From the cell containing the given text, extract its center point as (x, y) coordinate. 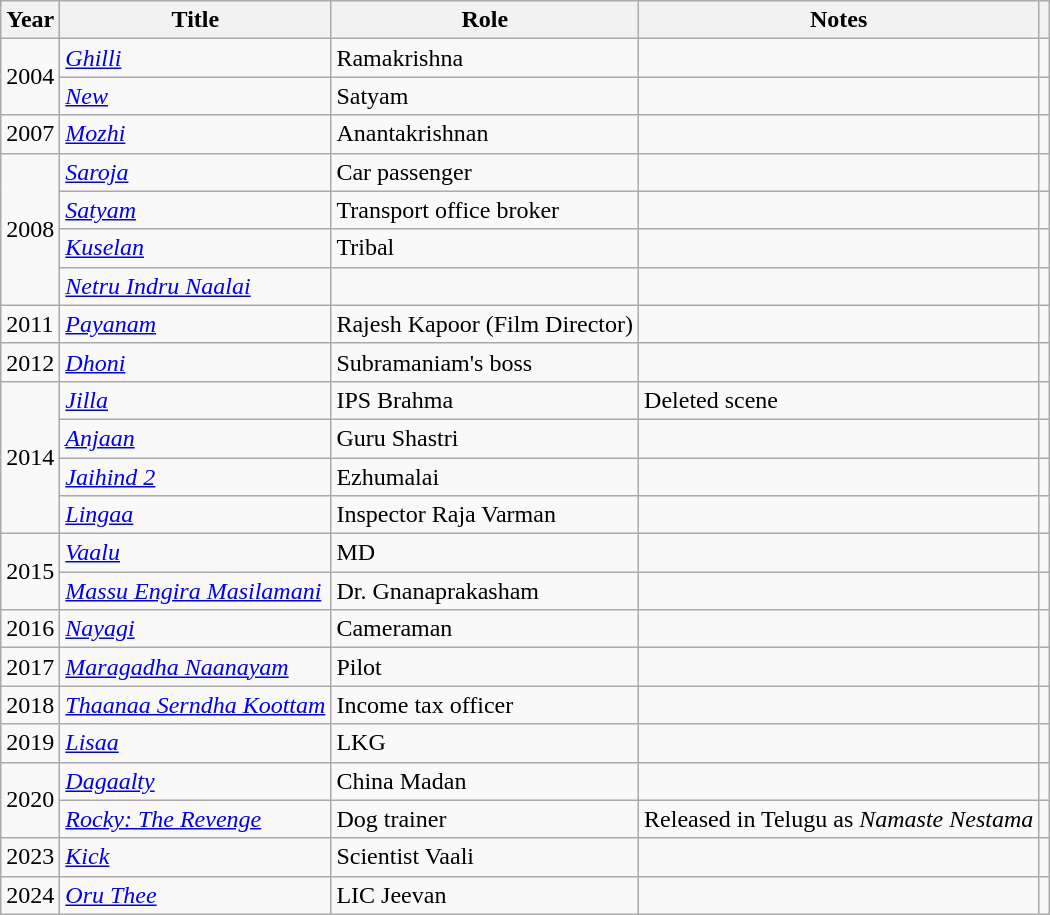
Massu Engira Masilamani (196, 591)
Rocky: The Revenge (196, 819)
Transport office broker (485, 210)
2015 (30, 572)
Car passenger (485, 172)
Notes (839, 20)
Lingaa (196, 515)
Ramakrishna (485, 58)
2004 (30, 77)
Released in Telugu as Namaste Nestama (839, 819)
Netru Indru Naalai (196, 286)
Nayagi (196, 629)
Tribal (485, 248)
Deleted scene (839, 400)
Scientist Vaali (485, 857)
Role (485, 20)
Guru Shastri (485, 438)
Anantakrishnan (485, 134)
Year (30, 20)
Thaanaa Serndha Koottam (196, 705)
2018 (30, 705)
2012 (30, 362)
Mozhi (196, 134)
Rajesh Kapoor (Film Director) (485, 324)
Vaalu (196, 553)
2011 (30, 324)
MD (485, 553)
New (196, 96)
Lisaa (196, 743)
Saroja (196, 172)
Dr. Gnanaprakasham (485, 591)
Pilot (485, 667)
Dhoni (196, 362)
Oru Thee (196, 895)
Kick (196, 857)
Income tax officer (485, 705)
Jilla (196, 400)
2017 (30, 667)
Ghilli (196, 58)
2024 (30, 895)
2020 (30, 800)
China Madan (485, 781)
Maragadha Naanayam (196, 667)
Title (196, 20)
2019 (30, 743)
IPS Brahma (485, 400)
LKG (485, 743)
Anjaan (196, 438)
Dog trainer (485, 819)
Kuselan (196, 248)
Dagaalty (196, 781)
LIC Jeevan (485, 895)
Subramaniam's boss (485, 362)
Payanam (196, 324)
Jaihind 2 (196, 477)
2008 (30, 229)
Inspector Raja Varman (485, 515)
2023 (30, 857)
2016 (30, 629)
Cameraman (485, 629)
2007 (30, 134)
2014 (30, 457)
Ezhumalai (485, 477)
